Return (x, y) of the center of cell containing provided text 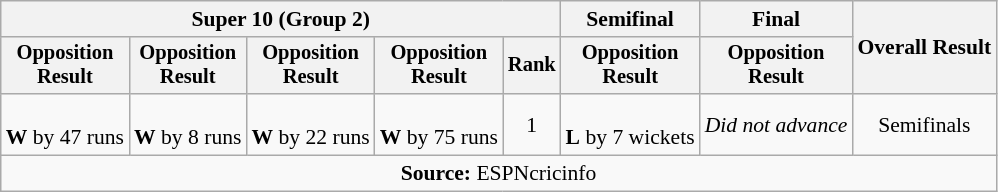
Source: ESPNcricinfo (499, 174)
Did not advance (776, 124)
Final (776, 19)
Rank (532, 66)
Semifinals (924, 124)
L by 7 wickets (630, 124)
1 (532, 124)
Semifinal (630, 19)
Super 10 (Group 2) (281, 19)
Overall Result (924, 48)
W by 8 runs (188, 124)
W by 75 runs (439, 124)
W by 22 runs (310, 124)
W by 47 runs (65, 124)
